Find where the given text appears and provide that cell's center as [x, y] coordinate. 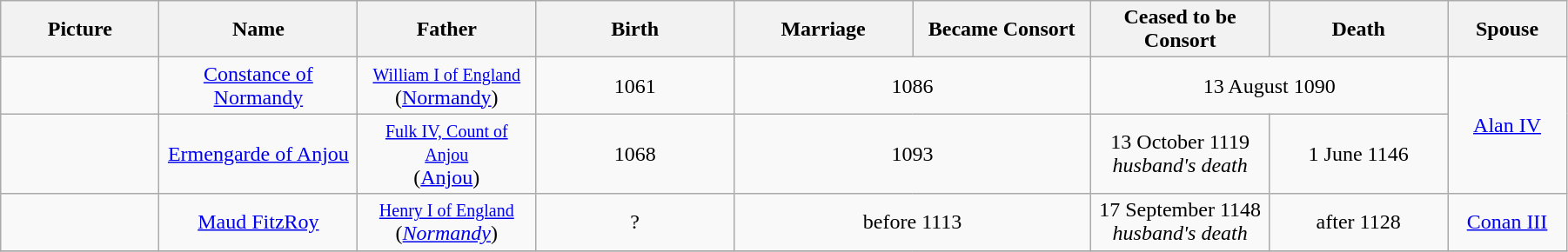
Conan III [1507, 222]
Ceased to be Consort [1180, 30]
after 1128 [1359, 222]
Name [258, 30]
Alan IV [1507, 125]
1093 [913, 154]
before 1113 [913, 222]
1061 [635, 85]
Marriage [823, 30]
William I of England (Normandy) [447, 85]
1068 [635, 154]
? [635, 222]
Fulk IV, Count of Anjou(Anjou) [447, 154]
Spouse [1507, 30]
Father [447, 30]
Henry I of England (Normandy) [447, 222]
13 October 1119husband's death [1180, 154]
Birth [635, 30]
1 June 1146 [1359, 154]
Picture [80, 30]
1086 [913, 85]
Maud FitzRoy [258, 222]
Became Consort [1002, 30]
Death [1359, 30]
13 August 1090 [1270, 85]
Constance of Normandy [258, 85]
17 September 1148husband's death [1180, 222]
Ermengarde of Anjou [258, 154]
